For the text-containing cell, return its midpoint in [X, Y] coordinate format. 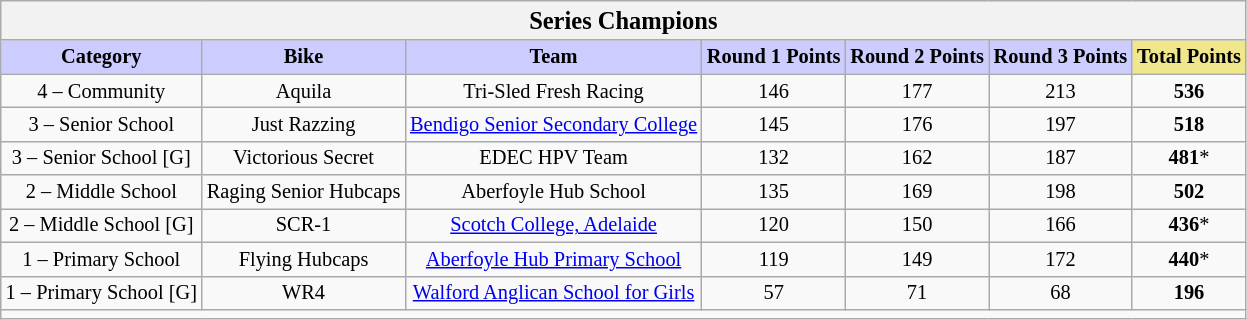
120 [774, 225]
132 [774, 158]
119 [774, 259]
150 [916, 225]
169 [916, 192]
2 – Middle School [102, 192]
Round 1 Points [774, 57]
145 [774, 124]
172 [1060, 259]
Raging Senior Hubcaps [304, 192]
440* [1189, 259]
71 [916, 293]
Aberfoyle Hub School [554, 192]
Round 2 Points [916, 57]
57 [774, 293]
Victorious Secret [304, 158]
502 [1189, 192]
1 – Primary School [G] [102, 293]
162 [916, 158]
135 [774, 192]
197 [1060, 124]
Aberfoyle Hub Primary School [554, 259]
Tri-Sled Fresh Racing [554, 91]
1 – Primary School [102, 259]
Total Points [1189, 57]
Round 3 Points [1060, 57]
Bike [304, 57]
213 [1060, 91]
Series Champions [624, 20]
436* [1189, 225]
146 [774, 91]
3 – Senior School [G] [102, 158]
166 [1060, 225]
3 – Senior School [102, 124]
Team [554, 57]
WR4 [304, 293]
68 [1060, 293]
187 [1060, 158]
176 [916, 124]
536 [1189, 91]
Category [102, 57]
Flying Hubcaps [304, 259]
518 [1189, 124]
177 [916, 91]
149 [916, 259]
Bendigo Senior Secondary College [554, 124]
Walford Anglican School for Girls [554, 293]
Aquila [304, 91]
SCR-1 [304, 225]
198 [1060, 192]
4 – Community [102, 91]
EDEC HPV Team [554, 158]
Just Razzing [304, 124]
2 – Middle School [G] [102, 225]
481* [1189, 158]
Scotch College, Adelaide [554, 225]
196 [1189, 293]
